Capture the cell that displays the provided text and extract its [x, y] central coordinate. 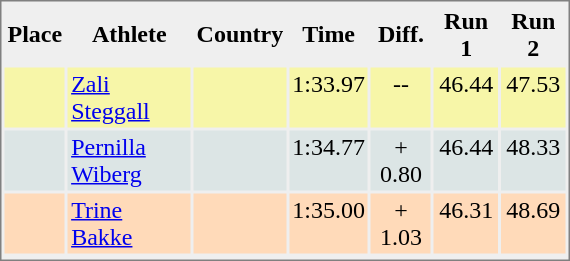
48.69 [533, 224]
Diff. [401, 34]
Athlete [129, 34]
Country [240, 34]
47.53 [533, 98]
1:35.00 [328, 224]
Run 1 [466, 34]
Run 2 [533, 34]
Trine Bakke [129, 224]
+ 1.03 [401, 224]
-- [401, 98]
Zali Steggall [129, 98]
48.33 [533, 160]
46.31 [466, 224]
1:34.77 [328, 160]
Place [34, 34]
Pernilla Wiberg [129, 160]
+ 0.80 [401, 160]
Time [328, 34]
1:33.97 [328, 98]
